Output the [x, y] coordinate of the center of the cell containing the given text.  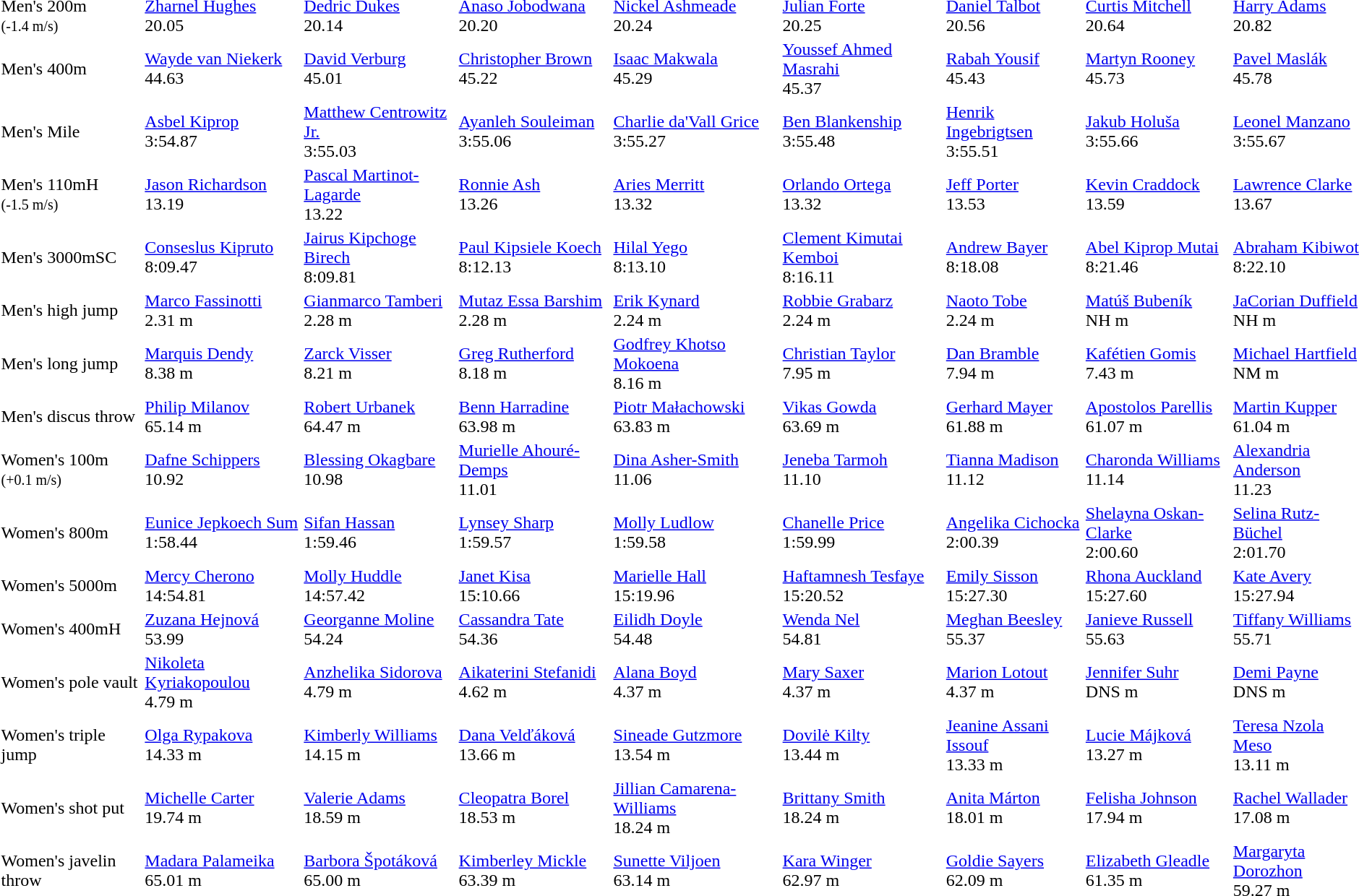
Anzhelika Sidorova 4.79 m [379, 682]
Blessing Okagbare 10.98 [379, 470]
Mary Saxer 4.37 m [862, 682]
Apostolos Parellis 61.07 m [1157, 416]
Molly Ludlow 1:59.58 [695, 533]
Aries Merritt 13.32 [695, 194]
Henrik Ingebrigtsen 3:55.51 [1013, 132]
Chanelle Price 1:59.99 [862, 533]
Michelle Carter 19.74 m [223, 808]
Alana Boyd 4.37 m [695, 682]
Kafétien Gomis 7.43 m [1157, 363]
Men's 3000mSC [71, 257]
Felisha Johnson 17.94 m [1157, 808]
Rabah Yousif 45.43 [1013, 69]
Paul Kipsiele Koech 8:12.13 [533, 257]
Women's triple jump [71, 745]
Dan Bramble 7.94 m [1013, 363]
Janet Kisa 15:10.66 [533, 585]
Cleopatra Borel 18.53 m [533, 808]
Wayde van Niekerk 44.63 [223, 69]
Dovilė Kilty 13.44 m [862, 745]
Dina Asher-Smith 11.06 [695, 470]
Aikaterini Stefanidi 4.62 m [533, 682]
Georganne Moline 54.24 [379, 629]
Rhona Auckland 15:27.60 [1157, 585]
Charonda Williams 11.14 [1157, 470]
Vikas Gowda 63.69 m [862, 416]
Martyn Rooney 45.73 [1157, 69]
Robbie Grabarz 2.24 m [862, 311]
Andrew Bayer 8:18.08 [1013, 257]
Dana Velďáková 13.66 m [533, 745]
Gerhard Mayer 61.88 m [1013, 416]
Naoto Tobe 2.24 m [1013, 311]
Jillian Camarena-Williams 18.24 m [695, 808]
Kimberly Williams 14.15 m [379, 745]
Men's discus throw [71, 416]
Youssef Ahmed Masrahi 45.37 [862, 69]
Jason Richardson 13.19 [223, 194]
Anita Márton 18.01 m [1013, 808]
Zuzana Hejnová 53.99 [223, 629]
Abel Kiprop Mutai 8:21.46 [1157, 257]
Jakub Holuša 3:55.66 [1157, 132]
Wenda Nel 54.81 [862, 629]
Women's shot put [71, 808]
Jeneba Tarmoh 11.10 [862, 470]
Jennifer Suhr DNS m [1157, 682]
Robert Urbanek 64.47 m [379, 416]
Lucie Májková 13.27 m [1157, 745]
Asbel Kiprop 3:54.87 [223, 132]
Eilidh Doyle 54.48 [695, 629]
Kevin Craddock 13.59 [1157, 194]
Janieve Russell 55.63 [1157, 629]
Dafne Schippers 10.92 [223, 470]
Brittany Smith 18.24 m [862, 808]
Ben Blankenship 3:55.48 [862, 132]
Murielle Ahouré-Demps 11.01 [533, 470]
Tianna Madison 11.12 [1013, 470]
Sineade Gutzmore 13.54 m [695, 745]
Ayanleh Souleiman 3:55.06 [533, 132]
Olga Rypakova 14.33 m [223, 745]
Haftamnesh Tesfaye 15:20.52 [862, 585]
Sifan Hassan 1:59.46 [379, 533]
Molly Huddle 14:57.42 [379, 585]
Jeff Porter 13.53 [1013, 194]
Women's 5000m [71, 585]
Eunice Jepkoech Sum 1:58.44 [223, 533]
Conseslus Kipruto 8:09.47 [223, 257]
Women's pole vault [71, 682]
Men's 400m [71, 69]
Marielle Hall 15:19.96 [695, 585]
Cassandra Tate 54.36 [533, 629]
Women's 100m(+0.1 m/s) [71, 470]
Emily Sisson 15:27.30 [1013, 585]
Greg Rutherford 8.18 m [533, 363]
Gianmarco Tamberi 2.28 m [379, 311]
Charlie da'Vall Grice 3:55.27 [695, 132]
Angelika Cichocka 2:00.39 [1013, 533]
Mercy Cherono 14:54.81 [223, 585]
Mutaz Essa Barshim 2.28 m [533, 311]
Jeanine Assani Issouf 13.33 m [1013, 745]
Matthew Centrowitz Jr. 3:55.03 [379, 132]
Benn Harradine 63.98 m [533, 416]
Pascal Martinot-Lagarde 13.22 [379, 194]
Men's long jump [71, 363]
Shelayna Oskan-Clarke 2:00.60 [1157, 533]
Christian Taylor 7.95 m [862, 363]
David Verburg 45.01 [379, 69]
Isaac Makwala 45.29 [695, 69]
Orlando Ortega 13.32 [862, 194]
Marquis Dendy 8.38 m [223, 363]
Piotr Małachowski 63.83 m [695, 416]
Jairus Kipchoge Birech 8:09.81 [379, 257]
Erik Kynard 2.24 m [695, 311]
Women's 400mH [71, 629]
Men's Mile [71, 132]
Philip Milanov 65.14 m [223, 416]
Women's 800m [71, 533]
Christopher Brown 45.22 [533, 69]
Godfrey Khotso Mokoena 8.16 m [695, 363]
Nikoleta Kyriakopoulou 4.79 m [223, 682]
Ronnie Ash 13.26 [533, 194]
Men's 110mH(-1.5 m/s) [71, 194]
Hilal Yego 8:13.10 [695, 257]
Matúš Bubeník NH m [1157, 311]
Marco Fassinotti 2.31 m [223, 311]
Valerie Adams 18.59 m [379, 808]
Marion Lotout 4.37 m [1013, 682]
Men's high jump [71, 311]
Lynsey Sharp 1:59.57 [533, 533]
Clement Kimutai Kemboi 8:16.11 [862, 257]
Meghan Beesley 55.37 [1013, 629]
Zarck Visser 8.21 m [379, 363]
